Output the [X, Y] coordinate of the center of the cell containing the given text.  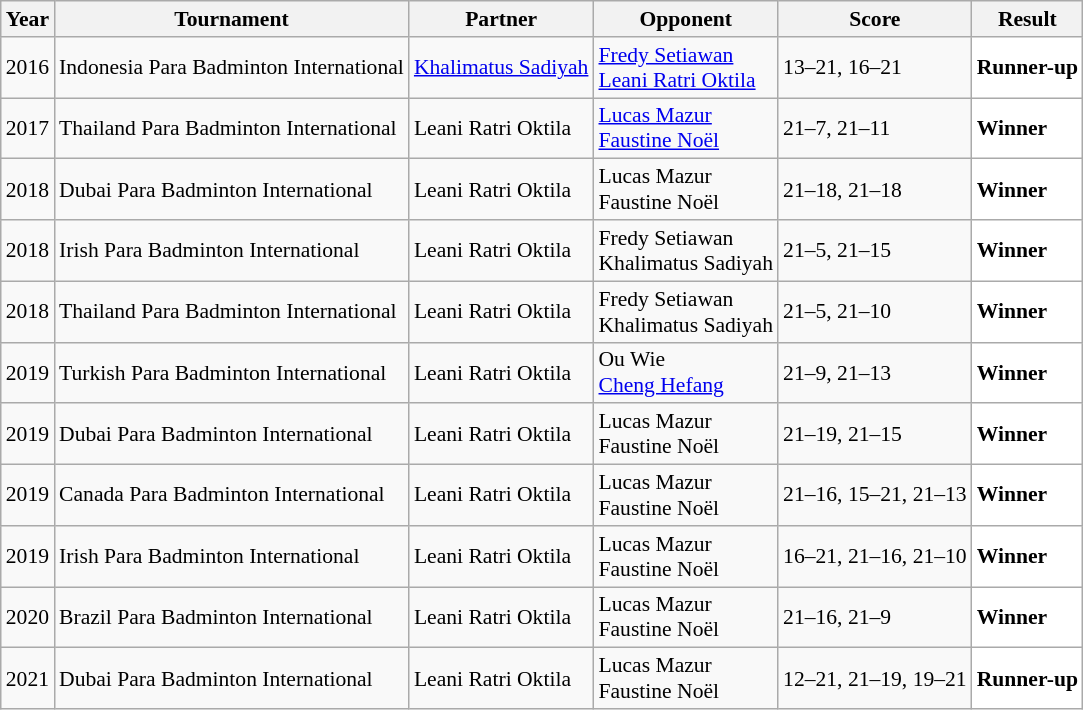
Partner [502, 19]
21–9, 21–13 [875, 372]
Brazil Para Badminton International [232, 618]
21–5, 21–15 [875, 250]
21–7, 21–11 [875, 128]
Turkish Para Badminton International [232, 372]
Khalimatus Sadiyah [502, 68]
16–21, 21–16, 21–10 [875, 556]
Year [28, 19]
Result [1028, 19]
2020 [28, 618]
2021 [28, 678]
Opponent [686, 19]
21–16, 15–21, 21–13 [875, 496]
2017 [28, 128]
12–21, 21–19, 19–21 [875, 678]
Canada Para Badminton International [232, 496]
Indonesia Para Badminton International [232, 68]
Score [875, 19]
21–18, 21–18 [875, 190]
21–5, 21–10 [875, 312]
Fredy Setiawan Leani Ratri Oktila [686, 68]
13–21, 16–21 [875, 68]
Tournament [232, 19]
Ou Wie Cheng Hefang [686, 372]
21–16, 21–9 [875, 618]
21–19, 21–15 [875, 434]
2016 [28, 68]
